From the cell containing the given text, extract its center point as (X, Y) coordinate. 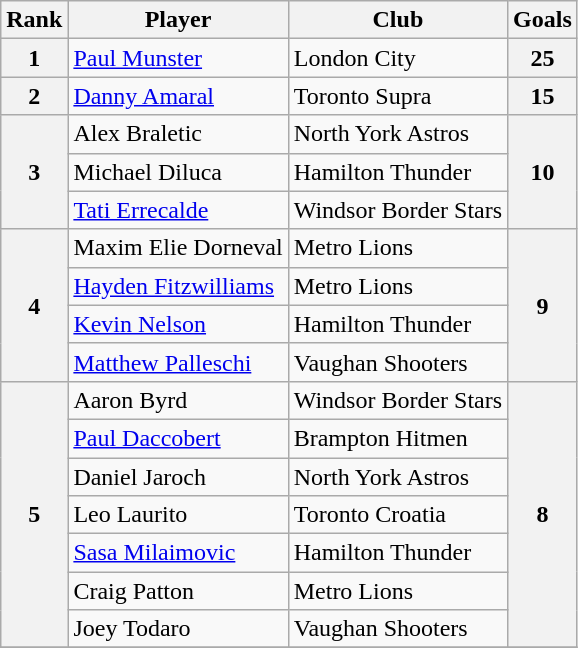
1 (34, 58)
London City (398, 58)
Daniel Jaroch (178, 477)
Alex Braletic (178, 134)
Club (398, 20)
Player (178, 20)
Brampton Hitmen (398, 438)
8 (543, 514)
Danny Amaral (178, 96)
10 (543, 172)
Maxim Elie Dorneval (178, 248)
4 (34, 305)
Sasa Milaimovic (178, 553)
2 (34, 96)
Paul Daccobert (178, 438)
Aaron Byrd (178, 400)
Craig Patton (178, 591)
Tati Errecalde (178, 210)
Michael Diluca (178, 172)
25 (543, 58)
Joey Todaro (178, 629)
15 (543, 96)
Rank (34, 20)
Matthew Palleschi (178, 362)
5 (34, 514)
Toronto Croatia (398, 515)
Kevin Nelson (178, 324)
Goals (543, 20)
3 (34, 172)
9 (543, 305)
Toronto Supra (398, 96)
Paul Munster (178, 58)
Leo Laurito (178, 515)
Hayden Fitzwilliams (178, 286)
